For the text-containing cell, return its midpoint in (x, y) coordinate format. 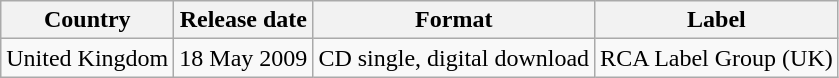
Label (717, 20)
Release date (244, 20)
CD single, digital download (454, 58)
RCA Label Group (UK) (717, 58)
Format (454, 20)
Country (88, 20)
18 May 2009 (244, 58)
United Kingdom (88, 58)
